From the cell containing the given text, extract its center point as (X, Y) coordinate. 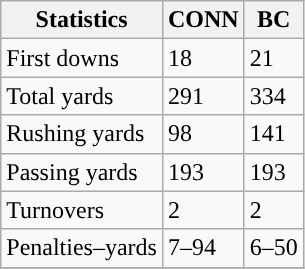
Rushing yards (82, 134)
21 (274, 58)
Statistics (82, 20)
6–50 (274, 248)
Penalties–yards (82, 248)
334 (274, 96)
CONN (203, 20)
Total yards (82, 96)
98 (203, 134)
18 (203, 58)
BC (274, 20)
7–94 (203, 248)
291 (203, 96)
141 (274, 134)
Passing yards (82, 172)
Turnovers (82, 210)
First downs (82, 58)
